Determine the [x, y] coordinate at the center of the cell enclosing the given text.  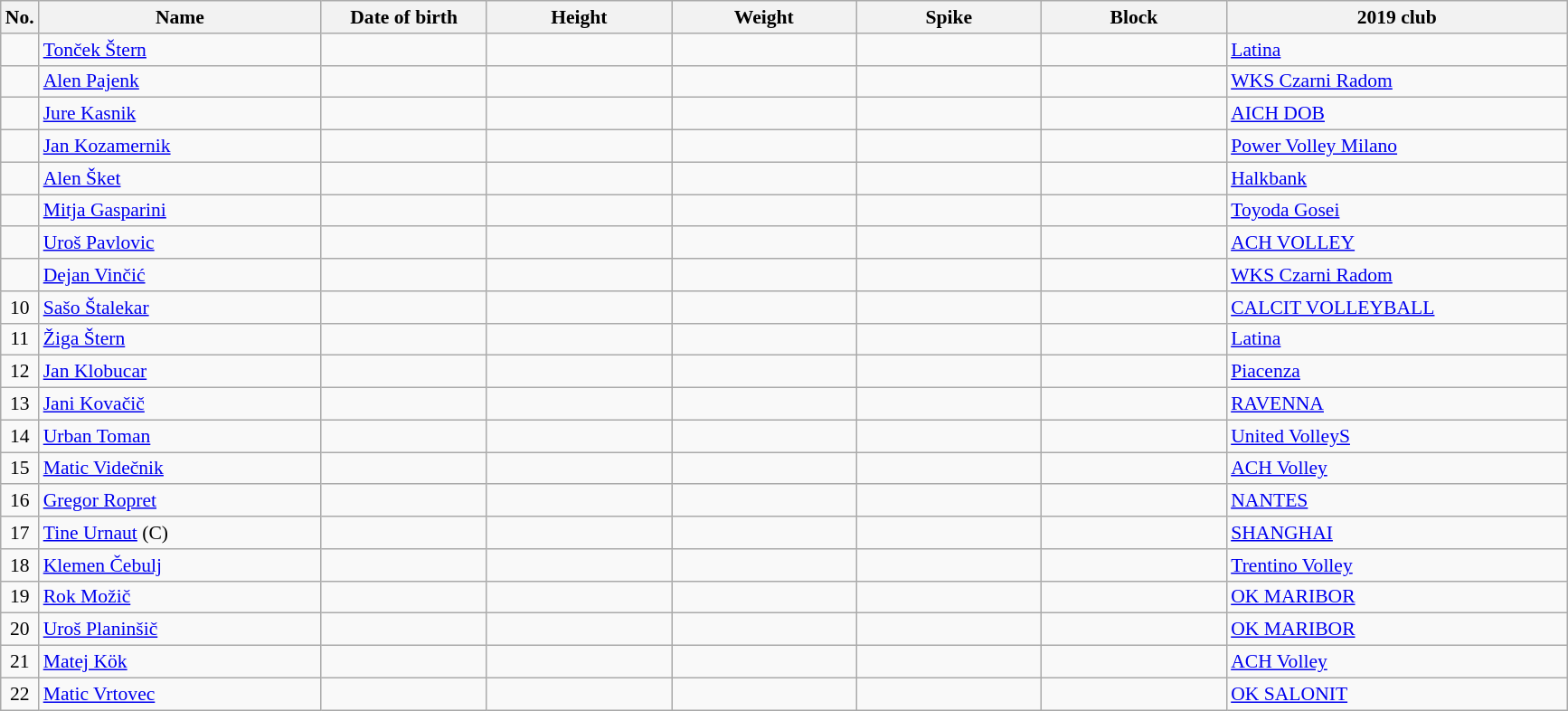
Alen Šket [181, 178]
RAVENNA [1396, 404]
10 [20, 308]
Sašo Štalekar [181, 308]
20 [20, 630]
11 [20, 339]
15 [20, 469]
Block [1134, 17]
Spike [949, 17]
2019 club [1396, 17]
13 [20, 404]
17 [20, 533]
ACH VOLLEY [1396, 243]
16 [20, 501]
Halkbank [1396, 178]
OK SALONIT [1396, 694]
SHANGHAI [1396, 533]
12 [20, 372]
Trentino Volley [1396, 565]
Alen Pajenk [181, 81]
19 [20, 597]
14 [20, 436]
Jan Kozamernik [181, 147]
Matic Videčnik [181, 469]
Tine Urnaut (C) [181, 533]
Height [579, 17]
Jani Kovačič [181, 404]
AICH DOB [1396, 114]
Piacenza [1396, 372]
CALCIT VOLLEYBALL [1396, 308]
Name [181, 17]
Date of birth [403, 17]
Urban Toman [181, 436]
Matej Kök [181, 662]
Mitja Gasparini [181, 211]
Jure Kasnik [181, 114]
NANTES [1396, 501]
Klemen Čebulj [181, 565]
Uroš Planinšič [181, 630]
Jan Klobucar [181, 372]
Power Volley Milano [1396, 147]
Rok Možič [181, 597]
18 [20, 565]
Gregor Ropret [181, 501]
22 [20, 694]
Toyoda Gosei [1396, 211]
Weight [765, 17]
Dejan Vinčić [181, 275]
Tonček Štern [181, 50]
Matic Vrtovec [181, 694]
No. [20, 17]
United VolleyS [1396, 436]
Žiga Štern [181, 339]
21 [20, 662]
Uroš Pavlovic [181, 243]
